Determine the (x, y) coordinate at the center of the cell enclosing the given text.  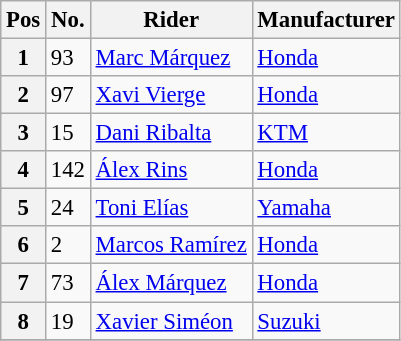
Xavi Vierge (171, 95)
Álex Márquez (171, 283)
7 (24, 283)
No. (68, 20)
1 (24, 58)
Álex Rins (171, 170)
Yamaha (326, 208)
6 (24, 245)
Rider (171, 20)
97 (68, 95)
15 (68, 133)
3 (24, 133)
Suzuki (326, 321)
Dani Ribalta (171, 133)
142 (68, 170)
Toni Elías (171, 208)
24 (68, 208)
73 (68, 283)
Marcos Ramírez (171, 245)
93 (68, 58)
4 (24, 170)
Marc Márquez (171, 58)
8 (24, 321)
Xavier Siméon (171, 321)
5 (24, 208)
Manufacturer (326, 20)
KTM (326, 133)
Pos (24, 20)
19 (68, 321)
